Output the (X, Y) coordinate of the center of the cell containing the given text.  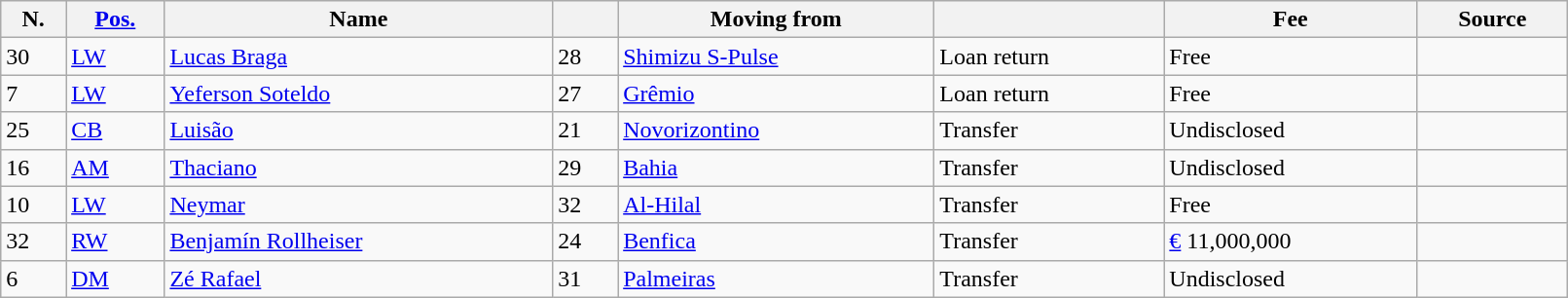
25 (33, 130)
29 (586, 168)
DM (115, 279)
AM (115, 168)
RW (115, 242)
21 (586, 130)
Yeferson Soteldo (358, 93)
30 (33, 56)
Moving from (777, 19)
Zé Rafael (358, 279)
Palmeiras (777, 279)
24 (586, 242)
28 (586, 56)
10 (33, 205)
Neymar (358, 205)
Name (358, 19)
Lucas Braga (358, 56)
Benfica (777, 242)
Source (1493, 19)
Grêmio (777, 93)
CB (115, 130)
Novorizontino (777, 130)
Bahia (777, 168)
7 (33, 93)
€ 11,000,000 (1291, 242)
31 (586, 279)
16 (33, 168)
Shimizu S-Pulse (777, 56)
27 (586, 93)
Fee (1291, 19)
Al-Hilal (777, 205)
Benjamín Rollheiser (358, 242)
Luisão (358, 130)
N. (33, 19)
Thaciano (358, 168)
6 (33, 279)
Pos. (115, 19)
